Detect which cell encompasses the target text, then output its (X, Y) center coordinate. 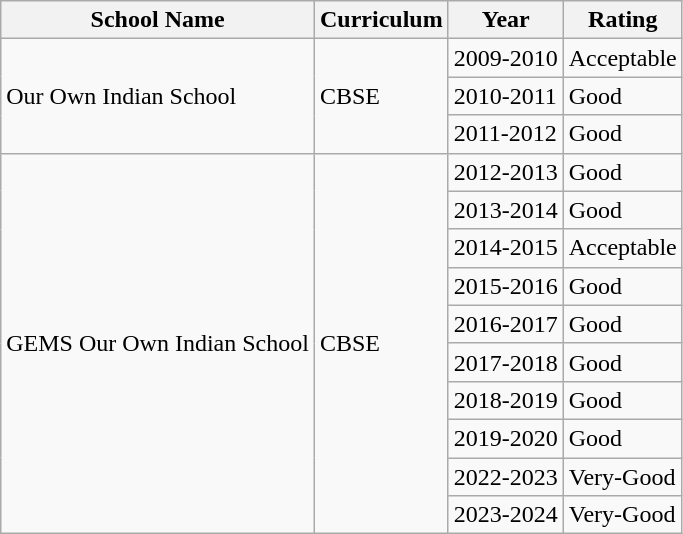
2012-2013 (506, 172)
2019-2020 (506, 438)
2013-2014 (506, 210)
2022-2023 (506, 477)
2011-2012 (506, 134)
School Name (158, 20)
Year (506, 20)
2009-2010 (506, 58)
2010-2011 (506, 96)
2014-2015 (506, 248)
2023-2024 (506, 515)
Curriculum (381, 20)
2015-2016 (506, 286)
2016-2017 (506, 324)
Rating (622, 20)
Our Own Indian School (158, 96)
GEMS Our Own Indian School (158, 344)
2018-2019 (506, 400)
2017-2018 (506, 362)
